Return the (X, Y) coordinate for the center point of the cell that contains the specified text.  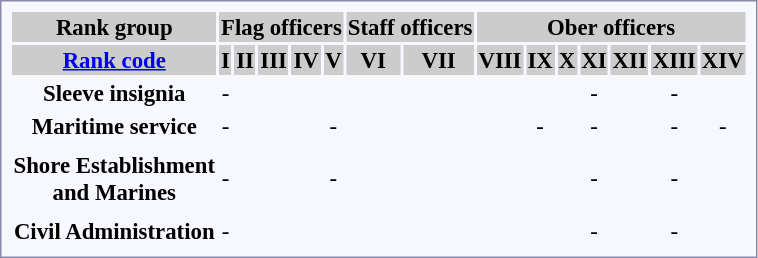
Civil Administration (114, 231)
IX (540, 60)
Sleeve insignia (114, 93)
VIII (500, 60)
Shore Establishment and Marines (114, 178)
V (333, 60)
VII (438, 60)
Staff officers (410, 27)
VI (373, 60)
II (246, 60)
Rank code (114, 60)
IV (306, 60)
XI (594, 60)
Maritime service (114, 126)
Rank group (114, 27)
XII (630, 60)
III (274, 60)
Flag officers (281, 27)
XIII (674, 60)
X (566, 60)
Ober officers (611, 27)
XIV (722, 60)
I (225, 60)
